Return (X, Y) of the center of cell containing provided text 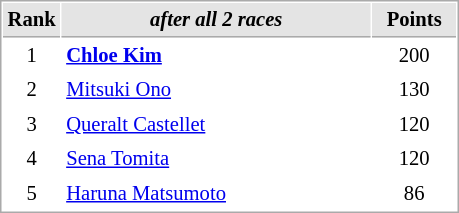
Rank (32, 20)
Mitsuki Ono (216, 90)
after all 2 races (216, 20)
200 (414, 56)
3 (32, 124)
Queralt Castellet (216, 124)
5 (32, 194)
Points (414, 20)
2 (32, 90)
Chloe Kim (216, 56)
4 (32, 158)
86 (414, 194)
130 (414, 90)
1 (32, 56)
Sena Tomita (216, 158)
Haruna Matsumoto (216, 194)
